Find where the given text appears and provide that cell's center as [x, y] coordinate. 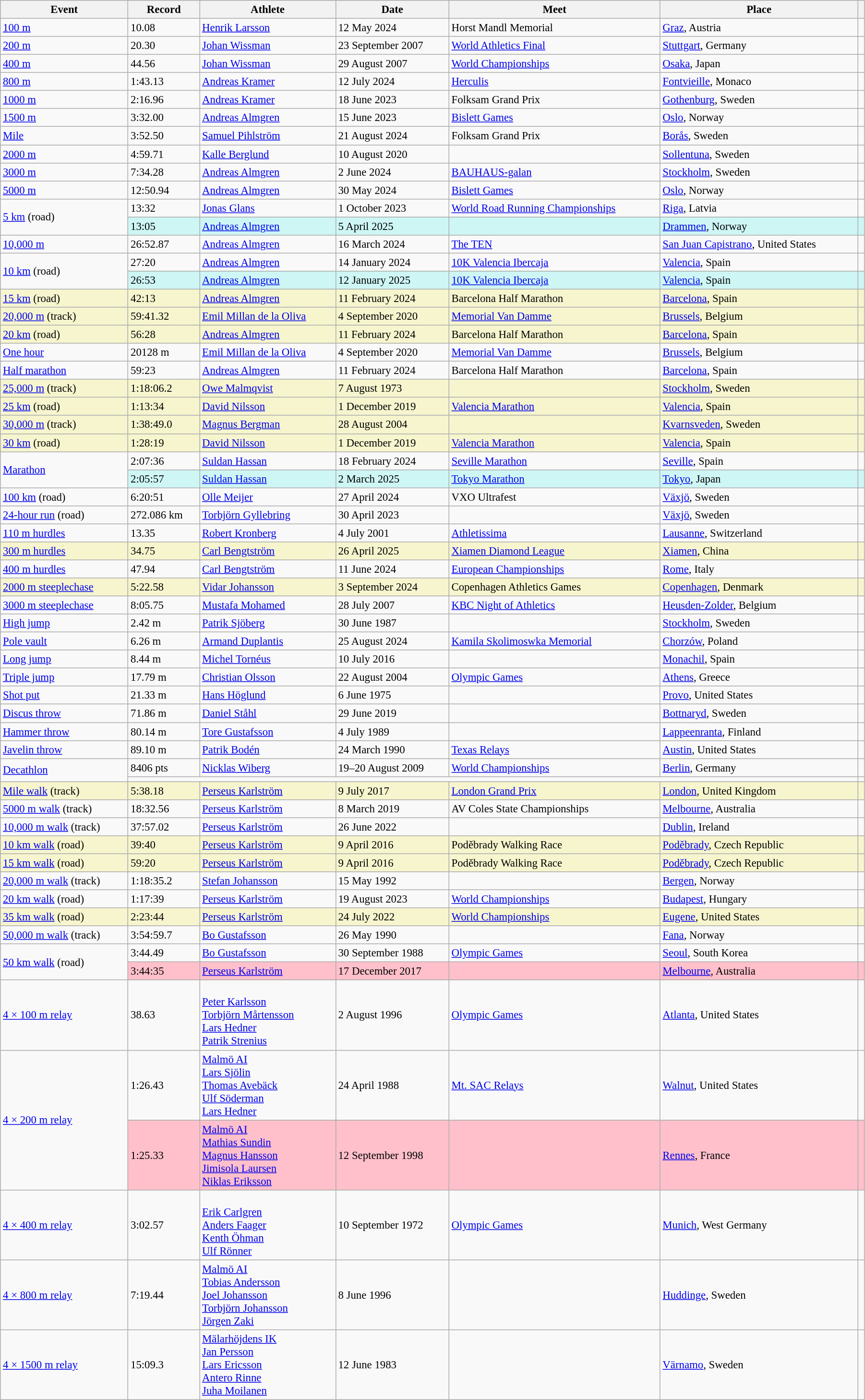
Athletissima [554, 533]
26:53 [164, 280]
1500 m [64, 118]
Xiamen Diamond League [554, 551]
12 January 2025 [392, 280]
3 September 2024 [392, 587]
Texas Relays [554, 749]
28 August 2004 [392, 425]
1 October 2023 [392, 208]
4 July 2001 [392, 533]
80.14 m [164, 732]
Seville Marathon [554, 461]
San Juan Capistrano, United States [759, 244]
Kamila Skolimoswka Memorial [554, 641]
25,000 m (track) [64, 388]
2000 m [64, 154]
29 August 2007 [392, 64]
30 km (road) [64, 443]
56:28 [164, 335]
4 × 1500 m relay [64, 1365]
10 August 2020 [392, 154]
8.44 m [164, 659]
Christian Olsson [268, 677]
Atlanta, United States [759, 1015]
Huddinge, Sweden [759, 1295]
Provo, United States [759, 696]
1:26.43 [164, 1085]
Drammen, Norway [759, 226]
11 June 2024 [392, 569]
1:25.33 [164, 1155]
13.35 [164, 533]
1:38:49.0 [164, 425]
19 August 2023 [392, 899]
Decathlon [64, 770]
28 July 2007 [392, 605]
Graz, Austria [759, 28]
Erik CarlgrenAnders FaagerKenth ÖhmanUlf Rönner [268, 1225]
Torbjörn Gyllebring [268, 515]
Stuttgart, Germany [759, 46]
Mile [64, 136]
12 May 2024 [392, 28]
1:43.13 [164, 82]
59:23 [164, 371]
44.56 [164, 64]
6:20:51 [164, 497]
5 April 2025 [392, 226]
Värnamo, Sweden [759, 1365]
Daniel Ståhl [268, 713]
15 km walk (road) [64, 863]
Seoul, South Korea [759, 953]
13:32 [164, 208]
26 April 2025 [392, 551]
Copenhagen, Denmark [759, 587]
50,000 m walk (track) [64, 935]
Lausanne, Switzerland [759, 533]
Mälarhöjdens IKJan PerssonLars EricssonAntero RinneJuha Moilanen [268, 1365]
Dublin, Ireland [759, 827]
Patrik Bodén [268, 749]
3:02.57 [164, 1225]
8406 pts [164, 768]
Jonas Glans [268, 208]
Vidar Johansson [268, 587]
Xiamen, China [759, 551]
Peter KarlssonTorbjörn MårtenssonLars HednerPatrik Strenius [268, 1015]
Fana, Norway [759, 935]
200 m [64, 46]
89.10 m [164, 749]
38.63 [164, 1015]
25 km (road) [64, 407]
18 February 2024 [392, 461]
24 April 1988 [392, 1085]
2000 m steeplechase [64, 587]
3000 m steeplechase [64, 605]
3:32.00 [164, 118]
Event [64, 10]
Malmö AILars SjölinThomas AvebäckUlf SödermanLars Hedner [268, 1085]
20,000 m (track) [64, 316]
5:38.18 [164, 791]
12 July 2024 [392, 82]
1:18:06.2 [164, 388]
Triple jump [64, 677]
20,000 m walk (track) [64, 881]
20 km walk (road) [64, 899]
10,000 m [64, 244]
5:22.58 [164, 587]
European Championships [554, 569]
34.75 [164, 551]
4 × 800 m relay [64, 1295]
12 September 1998 [392, 1155]
10 km walk (road) [64, 845]
1:13:34 [164, 407]
Seville, Spain [759, 461]
7:19.44 [164, 1295]
KBC Night of Athletics [554, 605]
6 June 1975 [392, 696]
Herculis [554, 82]
2:05:57 [164, 479]
Shot put [64, 696]
14 January 2024 [392, 262]
37:57.02 [164, 827]
Stefan Johansson [268, 881]
30 May 2024 [392, 190]
Malmö AITobias AnderssonJoel JohanssonTorbjörn JohanssonJörgen Zaki [268, 1295]
Eugene, United States [759, 917]
400 m hurdles [64, 569]
29 June 2019 [392, 713]
15 June 2023 [392, 118]
59:20 [164, 863]
Hammer throw [64, 732]
Nicklas Wiberg [268, 768]
17 December 2017 [392, 971]
35 km walk (road) [64, 917]
2.42 m [164, 623]
100 m [64, 28]
30 June 1987 [392, 623]
London Grand Prix [554, 791]
18:32.56 [164, 809]
London, United Kingdom [759, 791]
10,000 m walk (track) [64, 827]
21.33 m [164, 696]
Sollentuna, Sweden [759, 154]
Pole vault [64, 641]
Rome, Italy [759, 569]
Armand Duplantis [268, 641]
Athens, Greece [759, 677]
Discus throw [64, 713]
Marathon [64, 470]
10.08 [164, 28]
Tokyo Marathon [554, 479]
800 m [64, 82]
Owe Malmqvist [268, 388]
21 August 2024 [392, 136]
3:54:59.7 [164, 935]
5000 m [64, 190]
20128 m [164, 352]
39:40 [164, 845]
3:52.50 [164, 136]
Tore Gustafsson [268, 732]
25 August 2024 [392, 641]
4 × 400 m relay [64, 1225]
World Athletics Final [554, 46]
Samuel Pihlström [268, 136]
26:52.87 [164, 244]
Monachil, Spain [759, 659]
1:28:19 [164, 443]
1000 m [64, 100]
18 June 2023 [392, 100]
5 km (road) [64, 217]
Place [759, 10]
7:34.28 [164, 172]
24 July 2022 [392, 917]
High jump [64, 623]
71.86 m [164, 713]
20.30 [164, 46]
Lappeenranta, Finland [759, 732]
6.26 m [164, 641]
7 August 1973 [392, 388]
The TEN [554, 244]
Rennes, France [759, 1155]
Henrik Larsson [268, 28]
2:07:36 [164, 461]
8:05.75 [164, 605]
110 m hurdles [64, 533]
10 km (road) [64, 271]
BAUHAUS-galan [554, 172]
22 August 2004 [392, 677]
Malmö AIMathias SundinMagnus HanssonJimisola LaursenNiklas Eriksson [268, 1155]
30 April 2023 [392, 515]
Michel Tornéus [268, 659]
Long jump [64, 659]
Tokyo, Japan [759, 479]
Kalle Berglund [268, 154]
47.94 [164, 569]
Bergen, Norway [759, 881]
Borås, Sweden [759, 136]
Patrik Sjöberg [268, 623]
Mustafa Mohamed [268, 605]
8 June 1996 [392, 1295]
30 September 1988 [392, 953]
2:23:44 [164, 917]
272.086 km [164, 515]
Mt. SAC Relays [554, 1085]
2 June 2024 [392, 172]
300 m hurdles [64, 551]
23 September 2007 [392, 46]
12:50.94 [164, 190]
Date [392, 10]
59:41.32 [164, 316]
2 March 2025 [392, 479]
Half marathon [64, 371]
Fontvieille, Monaco [759, 82]
Gothenburg, Sweden [759, 100]
1:17:39 [164, 899]
Osaka, Japan [759, 64]
1:18:35.2 [164, 881]
Budapest, Hungary [759, 899]
19–20 August 2009 [392, 768]
100 km (road) [64, 497]
4 × 200 m relay [64, 1120]
4 July 1989 [392, 732]
16 March 2024 [392, 244]
Athlete [268, 10]
4:59.71 [164, 154]
Robert Kronberg [268, 533]
17.79 m [164, 677]
Copenhagen Athletics Games [554, 587]
Heusden-Zolder, Belgium [759, 605]
Chorzów, Poland [759, 641]
5000 m walk (track) [64, 809]
10 July 2016 [392, 659]
8 March 2019 [392, 809]
15 May 1992 [392, 881]
Mile walk (track) [64, 791]
Austin, United States [759, 749]
Meet [554, 10]
13:05 [164, 226]
Javelin throw [64, 749]
Bottnaryd, Sweden [759, 713]
World Road Running Championships [554, 208]
30,000 m (track) [64, 425]
26 May 1990 [392, 935]
Kvarnsveden, Sweden [759, 425]
Hans Höglund [268, 696]
27:20 [164, 262]
2:16.96 [164, 100]
24 March 1990 [392, 749]
4 × 100 m relay [64, 1015]
3:44:35 [164, 971]
20 km (road) [64, 335]
Riga, Latvia [759, 208]
26 June 2022 [392, 827]
27 April 2024 [392, 497]
Munich, West Germany [759, 1225]
3000 m [64, 172]
10 September 1972 [392, 1225]
15:09.3 [164, 1365]
24-hour run (road) [64, 515]
400 m [64, 64]
Record [164, 10]
Horst Mandl Memorial [554, 28]
VXO Ultrafest [554, 497]
42:13 [164, 298]
Berlin, Germany [759, 768]
15 km (road) [64, 298]
Magnus Bergman [268, 425]
2 August 1996 [392, 1015]
12 June 1983 [392, 1365]
3:44.49 [164, 953]
One hour [64, 352]
Walnut, United States [759, 1085]
9 July 2017 [392, 791]
Olle Meijer [268, 497]
50 km walk (road) [64, 962]
AV Coles State Championships [554, 809]
